Search for the cell housing the specified text and yield its [X, Y] center coordinate. 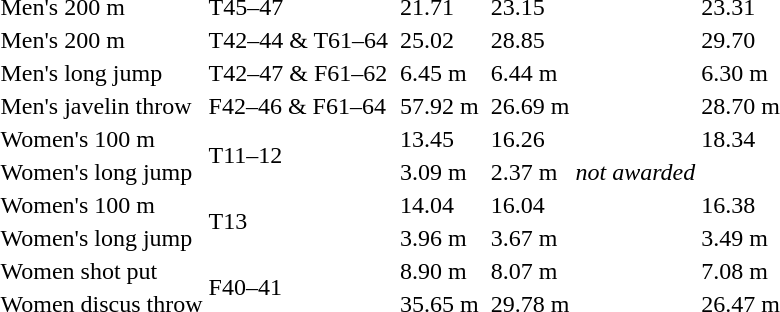
T11–12 [298, 156]
16.26 [530, 139]
T13 [298, 222]
28.85 [530, 40]
not awarded [636, 172]
16.04 [530, 205]
T42–47 & F61–62 [298, 73]
3.96 m [440, 238]
57.92 m [440, 106]
6.45 m [440, 73]
3.09 m [440, 172]
14.04 [440, 205]
13.45 [440, 139]
6.44 m [530, 73]
26.69 m [530, 106]
8.07 m [530, 271]
F42–46 & F61–64 [298, 106]
2.37 m [530, 172]
T42–44 & T61–64 [298, 40]
25.02 [440, 40]
8.90 m [440, 271]
3.67 m [530, 238]
